Determine the [x, y] coordinate at the center of the cell enclosing the given text.  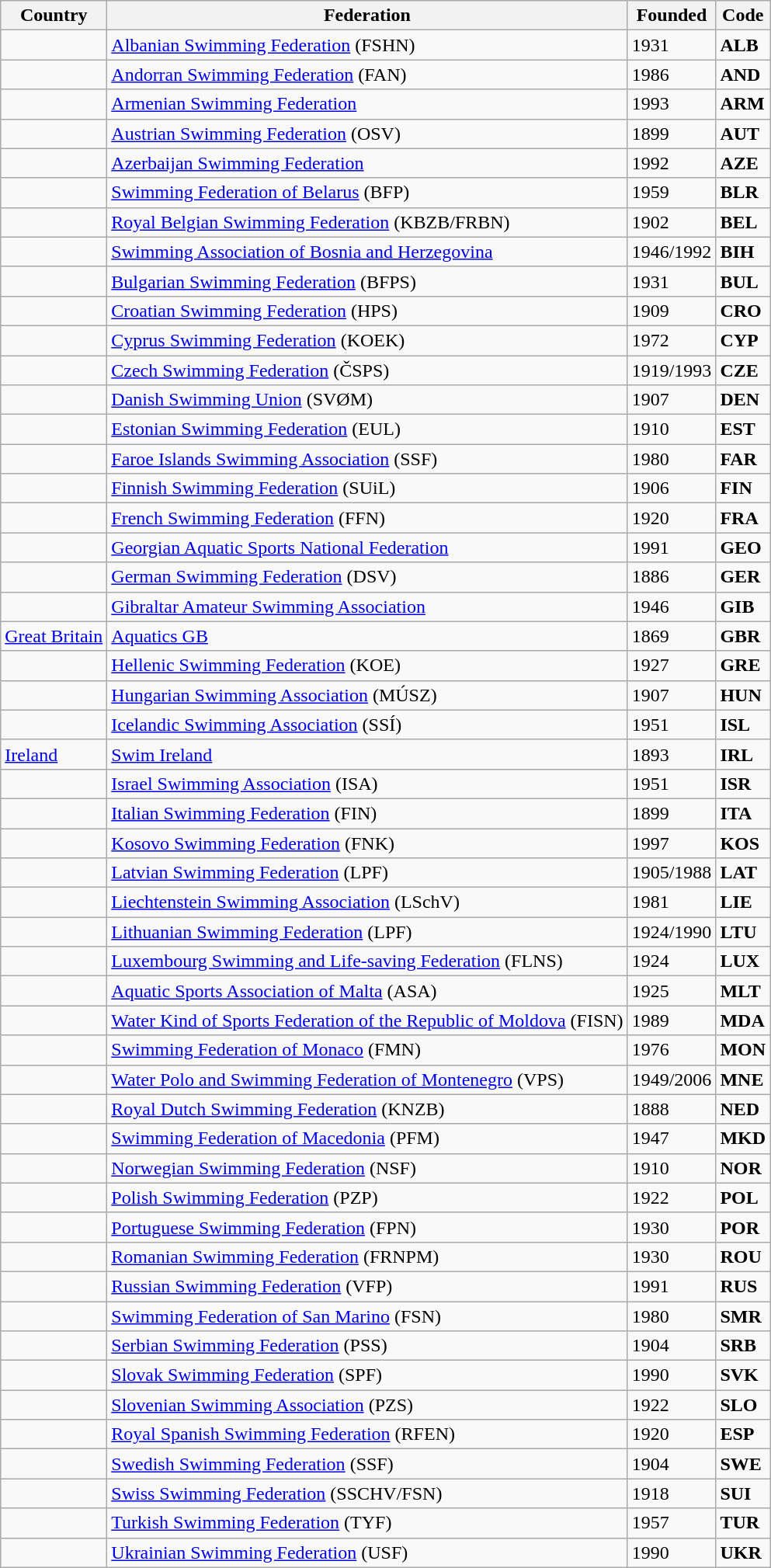
Gibraltar Amateur Swimming Association [367, 607]
Swedish Swimming Federation (SSF) [367, 1464]
Latvian Swimming Federation (LPF) [367, 873]
Founded [672, 16]
1888 [672, 1109]
Hellenic Swimming Federation (KOE) [367, 666]
1906 [672, 488]
Slovenian Swimming Association (PZS) [367, 1405]
GRE [743, 666]
Swim Ireland [367, 754]
Swimming Federation of San Marino (FSN) [367, 1316]
1893 [672, 754]
NOR [743, 1168]
Royal Dutch Swimming Federation (KNZB) [367, 1109]
AZE [743, 163]
Aquatics GB [367, 636]
Bulgarian Swimming Federation (BFPS) [367, 281]
BEL [743, 222]
1902 [672, 222]
Ireland [54, 754]
French Swimming Federation (FFN) [367, 518]
Water Kind of Sports Federation of the Republic of Moldova (FISN) [367, 1020]
1919/1993 [672, 370]
SRB [743, 1346]
GIB [743, 607]
BLR [743, 193]
1927 [672, 666]
RUS [743, 1286]
1976 [672, 1050]
Country [54, 16]
1946 [672, 607]
BIH [743, 252]
AND [743, 75]
LIE [743, 902]
Italian Swimming Federation (FIN) [367, 813]
IRL [743, 754]
1972 [672, 340]
POR [743, 1227]
1947 [672, 1139]
1905/1988 [672, 873]
NED [743, 1109]
1925 [672, 991]
Liechtenstein Swimming Association (LSchV) [367, 902]
LTU [743, 932]
MNE [743, 1080]
Serbian Swimming Federation (PSS) [367, 1346]
Code [743, 16]
Aquatic Sports Association of Malta (ASA) [367, 991]
Swimming Association of Bosnia and Herzegovina [367, 252]
1981 [672, 902]
Georgian Aquatic Sports National Federation [367, 548]
SLO [743, 1405]
Cyprus Swimming Federation (KOEK) [367, 340]
DEN [743, 400]
1986 [672, 75]
1924/1990 [672, 932]
BUL [743, 281]
MLT [743, 991]
Great Britain [54, 636]
Lithuanian Swimming Federation (LPF) [367, 932]
Icelandic Swimming Association (SSÍ) [367, 725]
Norwegian Swimming Federation (NSF) [367, 1168]
ROU [743, 1257]
Swiss Swimming Federation (SSCHV/FSN) [367, 1493]
Slovak Swimming Federation (SPF) [367, 1375]
MKD [743, 1139]
Albanian Swimming Federation (FSHN) [367, 45]
Austrian Swimming Federation (OSV) [367, 134]
HUN [743, 695]
Polish Swimming Federation (PZP) [367, 1198]
Faroe Islands Swimming Association (SSF) [367, 459]
KOS [743, 843]
GEO [743, 548]
MDA [743, 1020]
Swimming Federation of Macedonia (PFM) [367, 1139]
SUI [743, 1493]
ESP [743, 1434]
Royal Belgian Swimming Federation (KBZB/FRBN) [367, 222]
MON [743, 1050]
1959 [672, 193]
1869 [672, 636]
SVK [743, 1375]
Danish Swimming Union (SVØM) [367, 400]
LAT [743, 873]
1924 [672, 961]
1989 [672, 1020]
Armenian Swimming Federation [367, 104]
1949/2006 [672, 1080]
ISR [743, 784]
Croatian Swimming Federation (HPS) [367, 311]
Federation [367, 16]
EST [743, 429]
Israel Swimming Association (ISA) [367, 784]
Swimming Federation of Monaco (FMN) [367, 1050]
Andorran Swimming Federation (FAN) [367, 75]
ALB [743, 45]
1957 [672, 1523]
1918 [672, 1493]
CRO [743, 311]
Swimming Federation of Belarus (BFP) [367, 193]
Kosovo Swimming Federation (FNK) [367, 843]
Hungarian Swimming Association (MÚSZ) [367, 695]
FRA [743, 518]
Azerbaijan Swimming Federation [367, 163]
1997 [672, 843]
Romanian Swimming Federation (FRNPM) [367, 1257]
Estonian Swimming Federation (EUL) [367, 429]
ITA [743, 813]
POL [743, 1198]
TUR [743, 1523]
GBR [743, 636]
ISL [743, 725]
1946/1992 [672, 252]
SMR [743, 1316]
Portuguese Swimming Federation (FPN) [367, 1227]
Ukrainian Swimming Federation (USF) [367, 1552]
1909 [672, 311]
CYP [743, 340]
FIN [743, 488]
ARM [743, 104]
Royal Spanish Swimming Federation (RFEN) [367, 1434]
Water Polo and Swimming Federation of Montenegro (VPS) [367, 1080]
1993 [672, 104]
German Swimming Federation (DSV) [367, 577]
Finnish Swimming Federation (SUiL) [367, 488]
SWE [743, 1464]
FAR [743, 459]
AUT [743, 134]
Turkish Swimming Federation (TYF) [367, 1523]
LUX [743, 961]
Luxembourg Swimming and Life-saving Federation (FLNS) [367, 961]
1992 [672, 163]
CZE [743, 370]
Czech Swimming Federation (ČSPS) [367, 370]
GER [743, 577]
1886 [672, 577]
UKR [743, 1552]
Russian Swimming Federation (VFP) [367, 1286]
